Detect which cell encompasses the target text, then output its [X, Y] center coordinate. 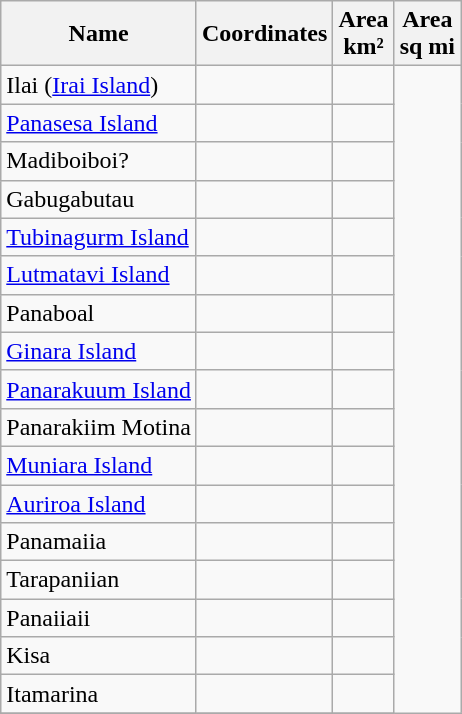
Auriroa Island [99, 503]
Panasesa Island [99, 123]
Tarapaniian [99, 580]
Panamaiia [99, 542]
Panaiiaii [99, 618]
Kisa [99, 656]
Itamarina [99, 694]
Ginara Island [99, 351]
Gabugabutau [99, 199]
Coordinates [264, 34]
Areasq mi [427, 34]
Tubinagurm Island [99, 237]
Muniara Island [99, 465]
Areakm² [364, 34]
Madiboiboi? [99, 161]
Panaboal [99, 313]
Ilai (Irai Island) [99, 85]
Lutmatavi Island [99, 275]
Name [99, 34]
Panarakuum Island [99, 389]
Panarakiim Motina [99, 427]
